Detect which cell encompasses the target text, then output its [X, Y] center coordinate. 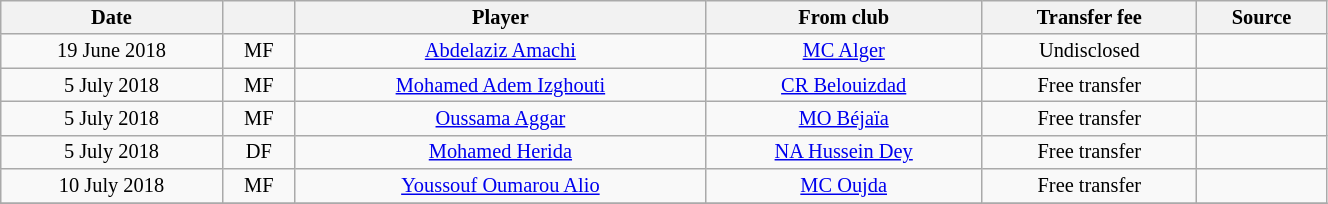
19 June 2018 [112, 51]
Youssouf Oumarou Alio [500, 186]
NA Hussein Dey [844, 152]
Undisclosed [1090, 51]
Mohamed Herida [500, 152]
10 July 2018 [112, 186]
MO Béjaïa [844, 118]
DF [258, 152]
From club [844, 17]
Player [500, 17]
MC Oujda [844, 186]
Abdelaziz Amachi [500, 51]
Source [1262, 17]
Transfer fee [1090, 17]
Oussama Aggar [500, 118]
CR Belouizdad [844, 85]
MC Alger [844, 51]
Date [112, 17]
Mohamed Adem Izghouti [500, 85]
